Provide the (X, Y) coordinate of the cell's center where the given text is located.  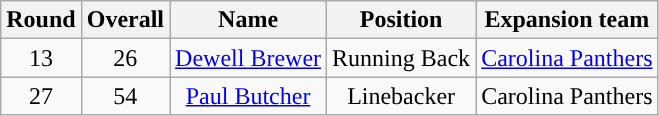
Round (41, 20)
13 (41, 58)
Linebacker (402, 96)
54 (125, 96)
Position (402, 20)
26 (125, 58)
Expansion team (567, 20)
27 (41, 96)
Paul Butcher (248, 96)
Overall (125, 20)
Dewell Brewer (248, 58)
Running Back (402, 58)
Name (248, 20)
